Provide the [X, Y] coordinate of the cell's center where the given text is located.  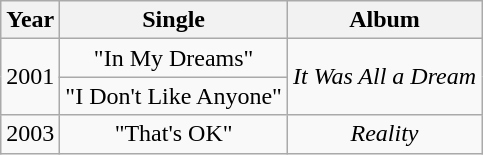
Reality [384, 134]
Single [174, 20]
2001 [30, 77]
Album [384, 20]
"In My Dreams" [174, 58]
"I Don't Like Anyone" [174, 96]
It Was All a Dream [384, 77]
2003 [30, 134]
"That's OK" [174, 134]
Year [30, 20]
